Return [x, y] of the center of cell containing provided text 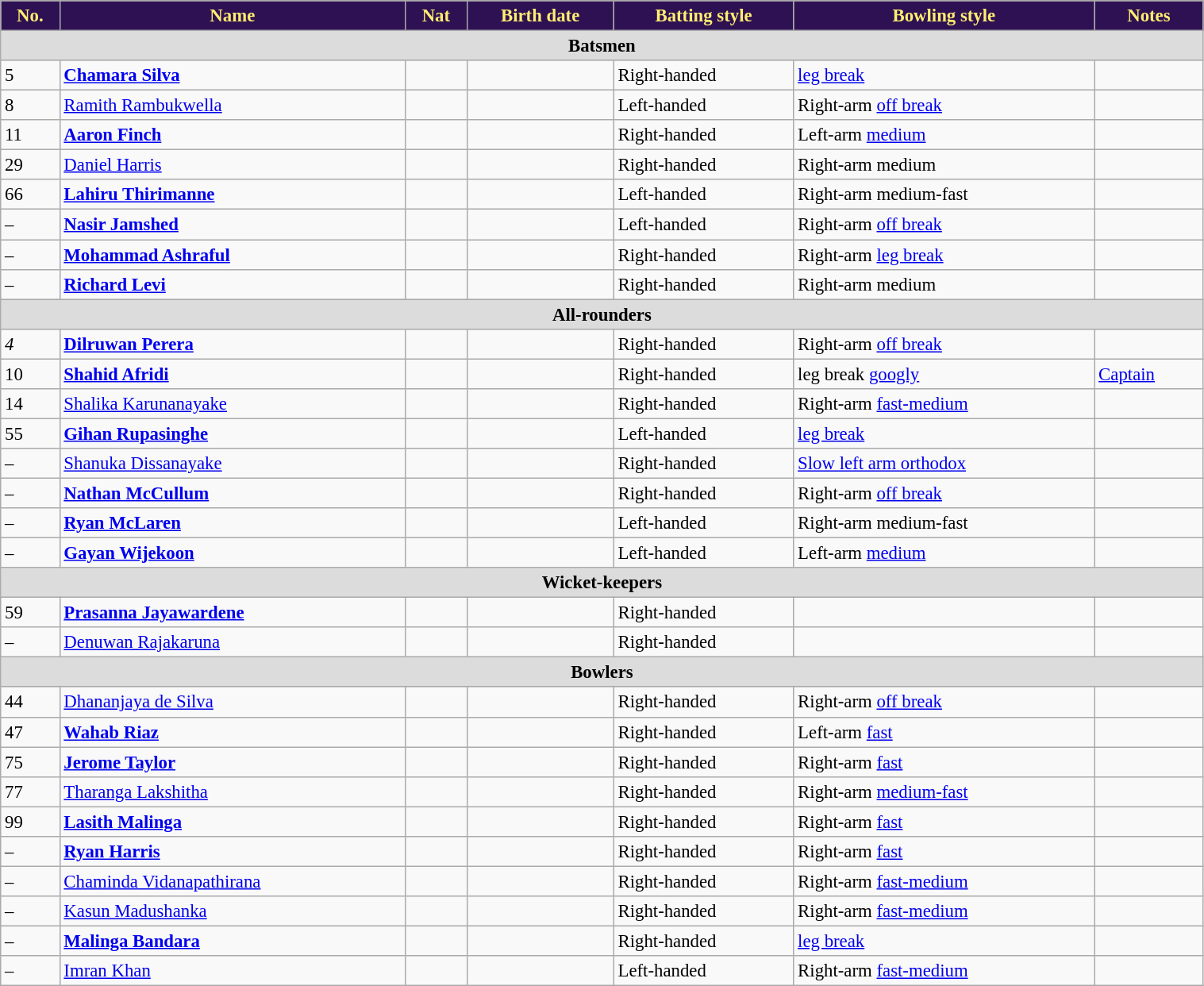
All-rounders [602, 314]
Ryan McLaren [233, 523]
Slow left arm orthodox [944, 464]
Dhananjaya de Silva [233, 703]
Batsmen [602, 46]
Nathan McCullum [233, 493]
Tharanga Lakshitha [233, 791]
Kasun Madushanka [233, 911]
Chaminda Vidanapathirana [233, 881]
Denuwan Rajakaruna [233, 642]
Nasir Jamshed [233, 225]
66 [30, 195]
Nat [437, 16]
Birth date [540, 16]
Daniel Harris [233, 165]
Chamara Silva [233, 75]
Lasith Malinga [233, 822]
Right-arm leg break [944, 255]
leg break googly [944, 374]
29 [30, 165]
Left-arm fast [944, 732]
Shanuka Dissanayake [233, 464]
4 [30, 344]
44 [30, 703]
75 [30, 762]
Wahab Riaz [233, 732]
Lahiru Thirimanne [233, 195]
Batting style [703, 16]
Shalika Karunanayake [233, 404]
Gayan Wijekoon [233, 553]
Malinga Bandara [233, 941]
Aaron Finch [233, 135]
Shahid Afridi [233, 374]
Bowlers [602, 672]
47 [30, 732]
14 [30, 404]
Ramith Rambukwella [233, 106]
10 [30, 374]
99 [30, 822]
Jerome Taylor [233, 762]
59 [30, 613]
8 [30, 106]
Dilruwan Perera [233, 344]
Prasanna Jayawardene [233, 613]
77 [30, 791]
No. [30, 16]
Gihan Rupasinghe [233, 433]
Notes [1149, 16]
Richard Levi [233, 284]
Bowling style [944, 16]
11 [30, 135]
Captain [1149, 374]
Imran Khan [233, 971]
Wicket-keepers [602, 583]
Mohammad Ashraful [233, 255]
Ryan Harris [233, 852]
55 [30, 433]
Name [233, 16]
5 [30, 75]
